Scan for the cell matching the given text and deliver its (X, Y) coordinate at center. 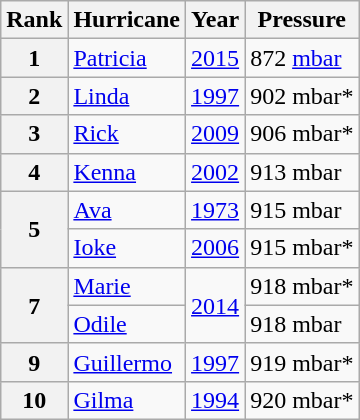
4 (34, 172)
1994 (216, 400)
918 mbar* (302, 286)
Pressure (302, 20)
Marie (127, 286)
10 (34, 400)
Ioke (127, 248)
Ava (127, 210)
915 mbar (302, 210)
Patricia (127, 58)
913 mbar (302, 172)
2009 (216, 134)
Year (216, 20)
918 mbar (302, 324)
872 mbar (302, 58)
920 mbar* (302, 400)
Guillermo (127, 362)
Rick (127, 134)
Hurricane (127, 20)
2 (34, 96)
915 mbar* (302, 248)
2006 (216, 248)
1973 (216, 210)
906 mbar* (302, 134)
2014 (216, 305)
7 (34, 305)
2002 (216, 172)
1 (34, 58)
919 mbar* (302, 362)
2015 (216, 58)
3 (34, 134)
902 mbar* (302, 96)
Rank (34, 20)
5 (34, 229)
Gilma (127, 400)
Odile (127, 324)
Linda (127, 96)
Kenna (127, 172)
9 (34, 362)
